Output the (X, Y) coordinate of the center of the cell containing the given text.  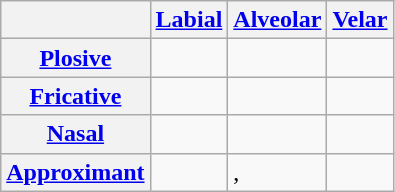
, (278, 172)
Labial (189, 20)
Approximant (76, 172)
Plosive (76, 58)
Alveolar (278, 20)
Velar (360, 20)
Fricative (76, 96)
Nasal (76, 134)
